Locate the cell with the specified text and output its [X, Y] center coordinate. 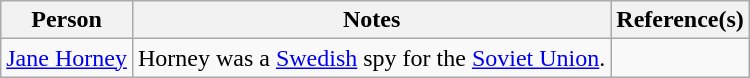
Horney was a Swedish spy for the Soviet Union. [371, 58]
Jane Horney [67, 58]
Person [67, 20]
Reference(s) [680, 20]
Notes [371, 20]
